Find where the given text appears and provide that cell's center as [X, Y] coordinate. 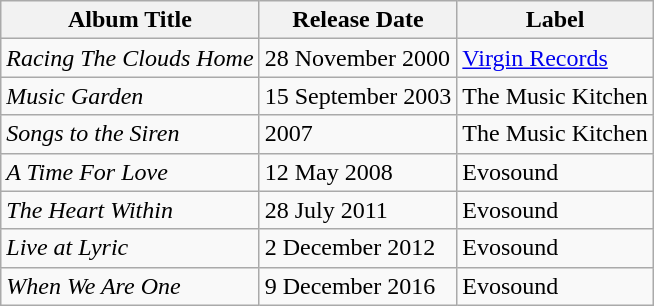
Songs to the Siren [130, 134]
When We Are One [130, 286]
Label [555, 20]
15 September 2003 [358, 96]
Virgin Records [555, 58]
Live at Lyric [130, 248]
28 November 2000 [358, 58]
2007 [358, 134]
Release Date [358, 20]
Music Garden [130, 96]
Album Title [130, 20]
A Time For Love [130, 172]
The Heart Within [130, 210]
Racing The Clouds Home [130, 58]
12 May 2008 [358, 172]
2 December 2012 [358, 248]
28 July 2011 [358, 210]
9 December 2016 [358, 286]
